Find where the given text appears and provide that cell's center as (x, y) coordinate. 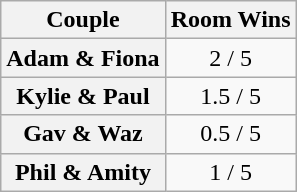
1 / 5 (230, 172)
Phil & Amity (83, 172)
Room Wins (230, 20)
Kylie & Paul (83, 96)
2 / 5 (230, 58)
0.5 / 5 (230, 134)
Adam & Fiona (83, 58)
Couple (83, 20)
1.5 / 5 (230, 96)
Gav & Waz (83, 134)
